Search for the cell housing the specified text and yield its (x, y) center coordinate. 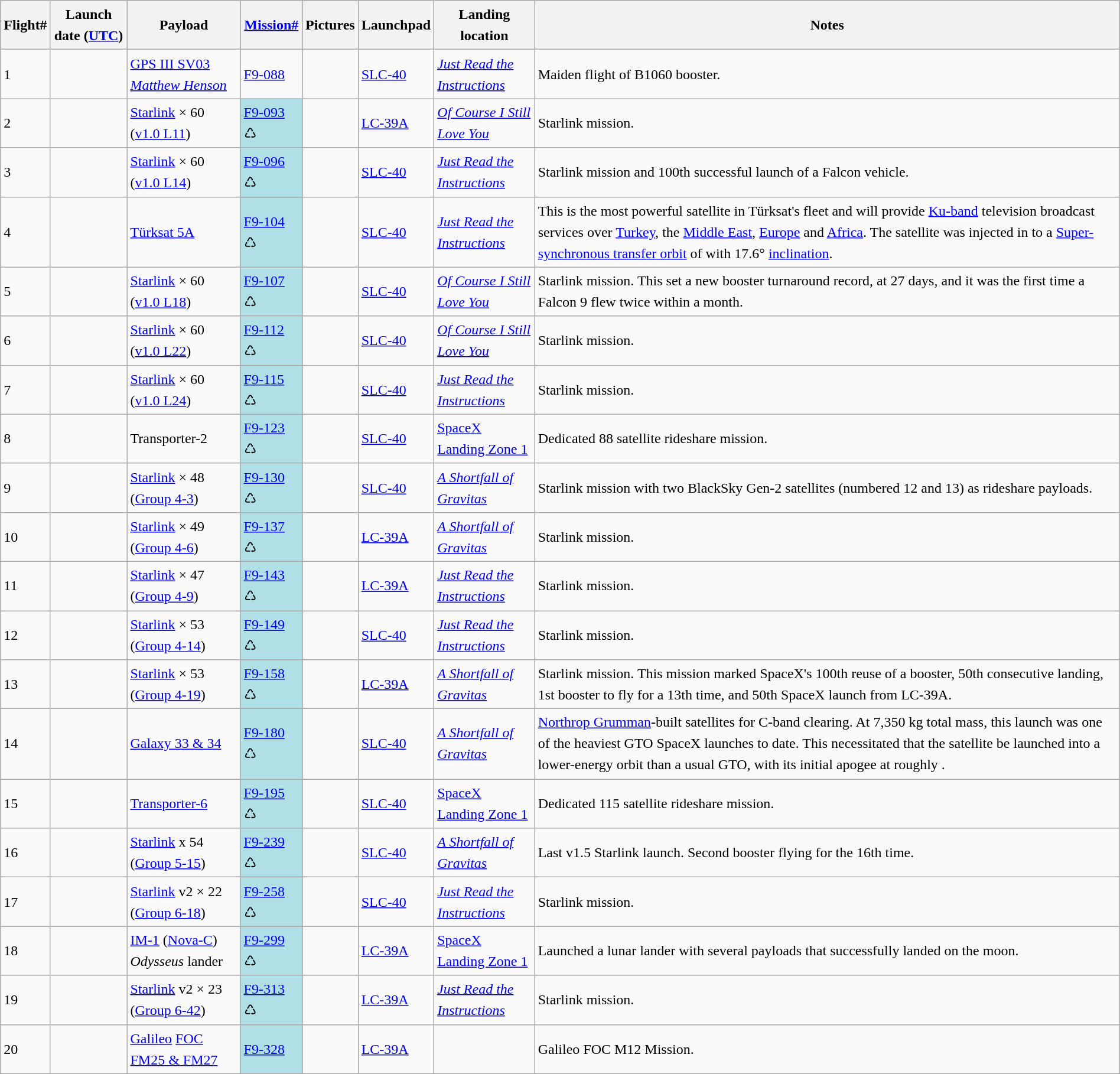
16 (25, 853)
F9-313 ♺ (271, 1000)
4 (25, 232)
Starlink v2 × 23 (Group 6-42) (184, 1000)
Starlink × 60 (v1.0 L22) (184, 340)
8 (25, 438)
Starlink × 60 (v1.0 L14) (184, 173)
Notes (827, 25)
Launchpad (396, 25)
Mission# (271, 25)
Galileo FOC M12 Mission. (827, 1049)
3 (25, 173)
GPS III SV03 Matthew Henson (184, 74)
F9-143 ♺ (271, 586)
F9-123 ♺ (271, 438)
Starlink × 53 (Group 4-14) (184, 636)
Launched a lunar lander with several payloads that successfully landed on the moon. (827, 951)
Starlink x 54 (Group 5-15) (184, 853)
Türksat 5A (184, 232)
2 (25, 123)
12 (25, 636)
Landing location (484, 25)
F9-149 ♺ (271, 636)
F9-115 ♺ (271, 390)
F9-112 ♺ (271, 340)
6 (25, 340)
Payload (184, 25)
F9-130 ♺ (271, 488)
F9-180 ♺ (271, 744)
9 (25, 488)
Dedicated 115 satellite rideshare mission. (827, 803)
17 (25, 901)
F9-195 ♺ (271, 803)
15 (25, 803)
F9-299 ♺ (271, 951)
Starlink mission with two BlackSky Gen-2 satellites (numbered 12 and 13) as rideshare payloads. (827, 488)
F9-088 (271, 74)
Starlink mission. This set a new booster turnaround record, at 27 days, and it was the first time a Falcon 9 flew twice within a month. (827, 292)
F9-158 ♺ (271, 684)
IM-1 (Nova-C) Odysseus lander (184, 951)
Starlink × 60 (v1.0 L11) (184, 123)
Starlink × 47 (Group 4-9) (184, 586)
Galaxy 33 & 34 (184, 744)
Pictures (331, 25)
Transporter-2 (184, 438)
Starlink × 53 (Group 4-19) (184, 684)
F9-239 ♺ (271, 853)
Last v1.5 Starlink launch. Second booster flying for the 16th time. (827, 853)
F9-258 ♺ (271, 901)
18 (25, 951)
13 (25, 684)
Launch date (UTC) (89, 25)
20 (25, 1049)
F9-096 ♺ (271, 173)
11 (25, 586)
19 (25, 1000)
F9-093 ♺ (271, 123)
Starlink × 60 (v1.0 L24) (184, 390)
Transporter-6 (184, 803)
F9-137 ♺ (271, 536)
10 (25, 536)
14 (25, 744)
F9-104 ♺ (271, 232)
1 (25, 74)
5 (25, 292)
F9-107 ♺ (271, 292)
7 (25, 390)
F9-328 (271, 1049)
Starlink × 49 (Group 4-6) (184, 536)
Dedicated 88 satellite rideshare mission. (827, 438)
Maiden flight of B1060 booster. (827, 74)
Flight# (25, 25)
Starlink × 48 (Group 4-3) (184, 488)
Starlink v2 × 22 (Group 6-18) (184, 901)
Galileo FOC FM25 & FM27 (184, 1049)
Starlink × 60 (v1.0 L18) (184, 292)
Starlink mission and 100th successful launch of a Falcon vehicle. (827, 173)
